Identify which cell holds the provided text, then report its [X, Y] central coordinate. 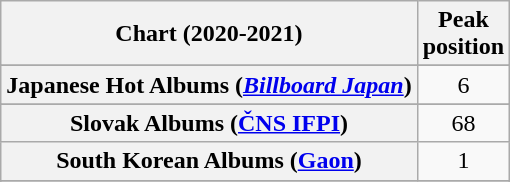
Peakposition [463, 34]
6 [463, 85]
68 [463, 123]
Slovak Albums (ČNS IFPI) [209, 123]
Chart (2020-2021) [209, 34]
Japanese Hot Albums (Billboard Japan) [209, 85]
1 [463, 161]
South Korean Albums (Gaon) [209, 161]
